Return the [x, y] coordinate for the center point of the cell that contains the specified text.  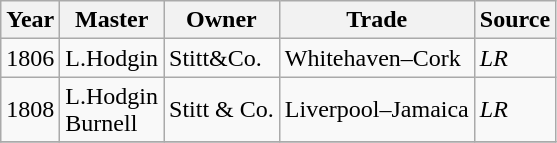
Whitehaven–Cork [376, 58]
Trade [376, 20]
Year [30, 20]
1806 [30, 58]
Master [112, 20]
L.Hodgin [112, 58]
Stitt&Co. [222, 58]
L.HodginBurnell [112, 110]
1808 [30, 110]
Liverpool–Jamaica [376, 110]
Stitt & Co. [222, 110]
Owner [222, 20]
Source [514, 20]
